Extract the [x, y] coordinate from the center of the cell holding the provided text.  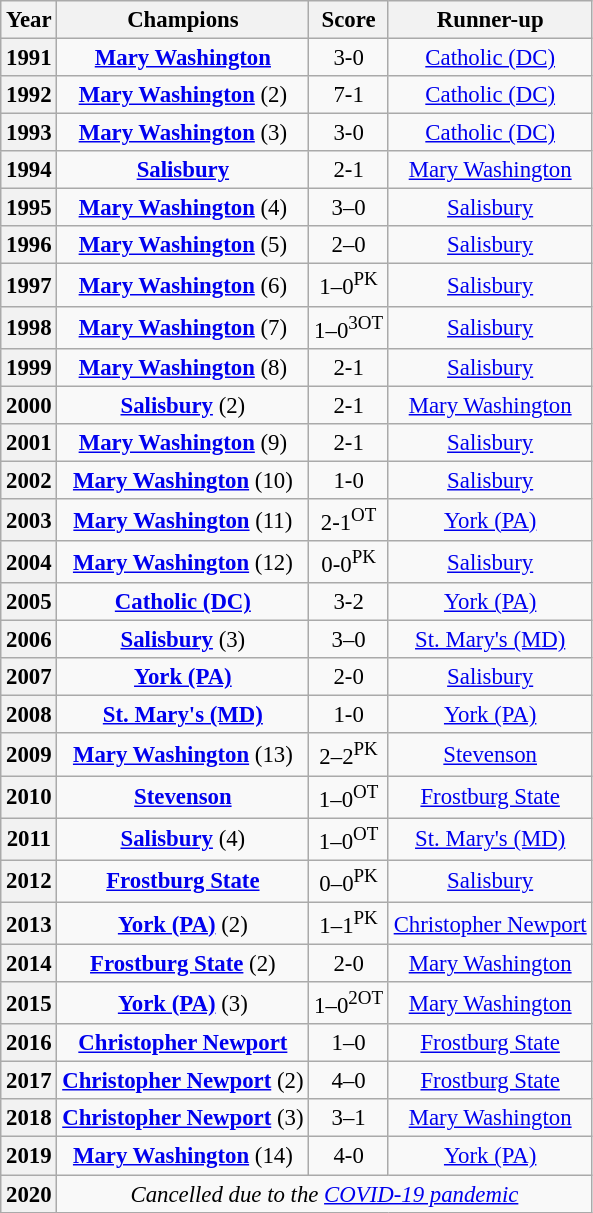
1–02OT [349, 1003]
2001 [29, 443]
2006 [29, 640]
York (PA) (3) [183, 1003]
Mary Washington (7) [183, 327]
Mary Washington (12) [183, 562]
0-0PK [349, 562]
Salisbury (4) [183, 839]
2019 [29, 1156]
2007 [29, 677]
1991 [29, 58]
1995 [29, 208]
Runner-up [490, 20]
2011 [29, 839]
4-0 [349, 1156]
Mary Washington (2) [183, 95]
2010 [29, 797]
Mary Washington (14) [183, 1156]
1–03OT [349, 327]
2–2PK [349, 755]
Year [29, 20]
1–1PK [349, 923]
Christopher Newport (3) [183, 1119]
2–0 [349, 245]
4–0 [349, 1081]
Mary Washington (13) [183, 755]
2018 [29, 1119]
2015 [29, 1003]
2008 [29, 715]
Mary Washington (9) [183, 443]
2005 [29, 602]
1999 [29, 367]
Mary Washington (4) [183, 208]
Mary Washington (5) [183, 245]
Mary Washington (6) [183, 285]
7-1 [349, 95]
2000 [29, 405]
1998 [29, 327]
Salisbury (3) [183, 640]
Score [349, 20]
1997 [29, 285]
2017 [29, 1081]
2002 [29, 480]
Champions [183, 20]
Frostburg State (2) [183, 964]
2013 [29, 923]
York (PA) (2) [183, 923]
3-2 [349, 602]
Mary Washington (3) [183, 133]
1996 [29, 245]
2-1OT [349, 520]
Christopher Newport (2) [183, 1081]
2003 [29, 520]
1–0PK [349, 285]
2016 [29, 1043]
1993 [29, 133]
2009 [29, 755]
2014 [29, 964]
1992 [29, 95]
0–0PK [349, 881]
1994 [29, 170]
Cancelled due to the COVID-19 pandemic [324, 1194]
Mary Washington (10) [183, 480]
Mary Washington (8) [183, 367]
1–0 [349, 1043]
2012 [29, 881]
Salisbury (2) [183, 405]
Mary Washington (11) [183, 520]
3–1 [349, 1119]
2004 [29, 562]
2020 [29, 1194]
